Determine the (X, Y) coordinate at the center of the cell enclosing the given text.  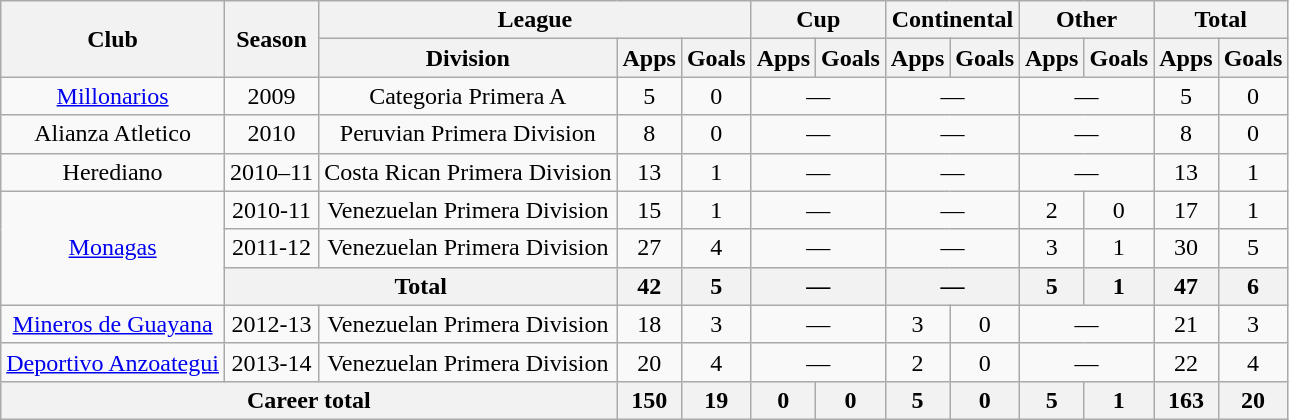
2010-11 (271, 210)
Millonarios (113, 96)
Continental (952, 20)
21 (1186, 324)
163 (1186, 400)
Season (271, 39)
2010 (271, 134)
Mineros de Guayana (113, 324)
Peruvian Primera Division (468, 134)
Categoria Primera A (468, 96)
18 (649, 324)
2012-13 (271, 324)
Deportivo Anzoategui (113, 362)
Division (468, 58)
Costa Rican Primera Division (468, 172)
Other (1087, 20)
Cup (818, 20)
30 (1186, 248)
2011-12 (271, 248)
19 (716, 400)
Herediano (113, 172)
47 (1186, 286)
150 (649, 400)
2009 (271, 96)
Alianza Atletico (113, 134)
2010–11 (271, 172)
15 (649, 210)
Monagas (113, 248)
27 (649, 248)
17 (1186, 210)
Club (113, 39)
6 (1253, 286)
22 (1186, 362)
2013-14 (271, 362)
42 (649, 286)
League (536, 20)
Career total (309, 400)
